Search for the cell housing the specified text and yield its [x, y] center coordinate. 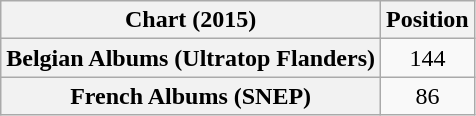
Chart (2015) [191, 20]
Belgian Albums (Ultratop Flanders) [191, 58]
144 [428, 58]
French Albums (SNEP) [191, 96]
Position [428, 20]
86 [428, 96]
